Locate the cell with the specified text and output its [x, y] center coordinate. 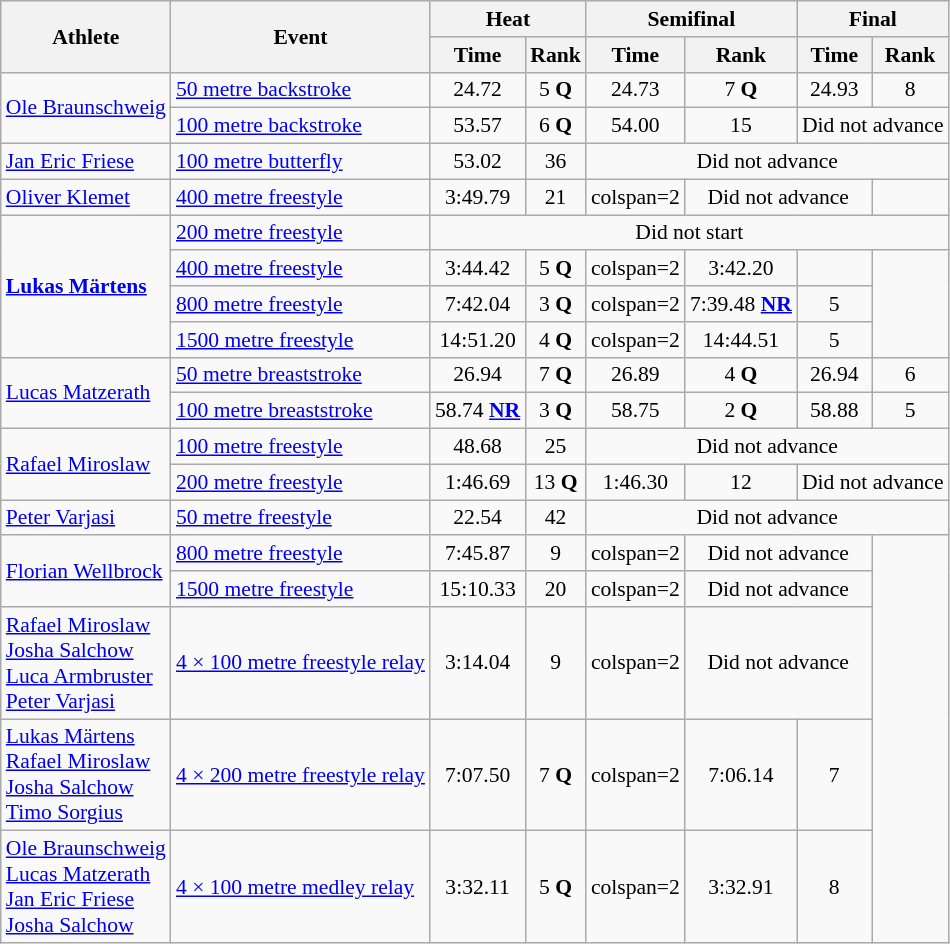
1:46.30 [636, 482]
50 metre backstroke [300, 90]
20 [556, 589]
3:14.04 [478, 663]
2 Q [741, 411]
4 × 200 metre freestyle relay [300, 775]
13 Q [556, 482]
15:10.33 [478, 589]
7:39.48 NR [741, 304]
Final [873, 19]
7:06.14 [741, 775]
21 [556, 197]
Lucas Matzerath [86, 392]
14:44.51 [741, 340]
Did not start [690, 233]
6 [910, 375]
26.89 [636, 375]
3:44.42 [478, 269]
12 [741, 482]
53.57 [478, 126]
24.93 [834, 90]
50 metre freestyle [300, 518]
100 metre backstroke [300, 126]
100 metre breaststroke [300, 411]
3:32.11 [478, 887]
14:51.20 [478, 340]
3:42.20 [741, 269]
58.88 [834, 411]
7 [834, 775]
100 metre freestyle [300, 447]
15 [741, 126]
Florian Wellbrock [86, 572]
48.68 [478, 447]
Heat [508, 19]
Oliver Klemet [86, 197]
4 × 100 metre freestyle relay [300, 663]
1:46.69 [478, 482]
Rafael Miroslaw [86, 464]
Rafael MiroslawJosha SalchowLuca ArmbrusterPeter Varjasi [86, 663]
54.00 [636, 126]
Semifinal [692, 19]
Peter Varjasi [86, 518]
Jan Eric Friese [86, 162]
58.75 [636, 411]
50 metre breaststroke [300, 375]
Lukas MärtensRafael MiroslawJosha SalchowTimo Sorgius [86, 775]
58.74 NR [478, 411]
7:45.87 [478, 554]
4 × 100 metre medley relay [300, 887]
25 [556, 447]
24.72 [478, 90]
36 [556, 162]
Ole Braunschweig [86, 108]
3:32.91 [741, 887]
3:49.79 [478, 197]
Ole BraunschweigLucas MatzerathJan Eric FrieseJosha Salchow [86, 887]
7:42.04 [478, 304]
42 [556, 518]
100 metre butterfly [300, 162]
24.73 [636, 90]
Athlete [86, 36]
22.54 [478, 518]
Lukas Märtens [86, 286]
6 Q [556, 126]
53.02 [478, 162]
Event [300, 36]
7:07.50 [478, 775]
